Find where the given text appears and provide that cell's center as [x, y] coordinate. 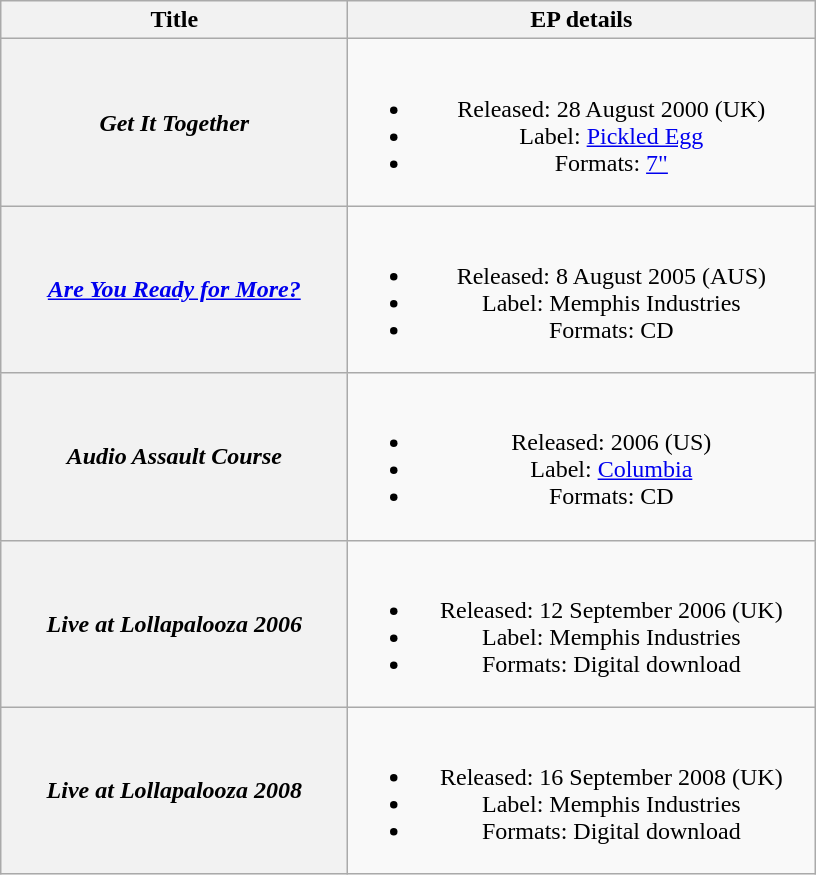
Are You Ready for More? [174, 290]
Audio Assault Course [174, 456]
Released: 12 September 2006 (UK)Label: Memphis IndustriesFormats: Digital download [582, 624]
Live at Lollapalooza 2006 [174, 624]
Released: 8 August 2005 (AUS)Label: Memphis IndustriesFormats: CD [582, 290]
Get It Together [174, 122]
EP details [582, 20]
Released: 16 September 2008 (UK)Label: Memphis IndustriesFormats: Digital download [582, 790]
Released: 28 August 2000 (UK)Label: Pickled EggFormats: 7" [582, 122]
Title [174, 20]
Live at Lollapalooza 2008 [174, 790]
Released: 2006 (US)Label: ColumbiaFormats: CD [582, 456]
